Find where the given text appears and provide that cell's center as [x, y] coordinate. 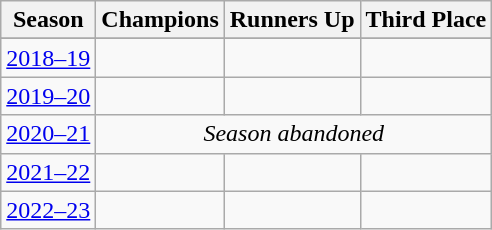
2019–20 [48, 96]
Runners Up [292, 20]
Third Place [426, 20]
Season abandoned [294, 134]
2018–19 [48, 58]
Season [48, 20]
Champions [160, 20]
2020–21 [48, 134]
2021–22 [48, 172]
2022–23 [48, 210]
